Locate the cell with the specified text and output its [X, Y] center coordinate. 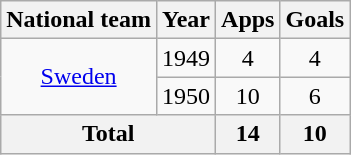
1949 [186, 58]
6 [315, 96]
Goals [315, 20]
Total [108, 134]
Sweden [79, 77]
Apps [248, 20]
National team [79, 20]
Year [186, 20]
1950 [186, 96]
14 [248, 134]
